Capture the cell that displays the provided text and extract its (X, Y) central coordinate. 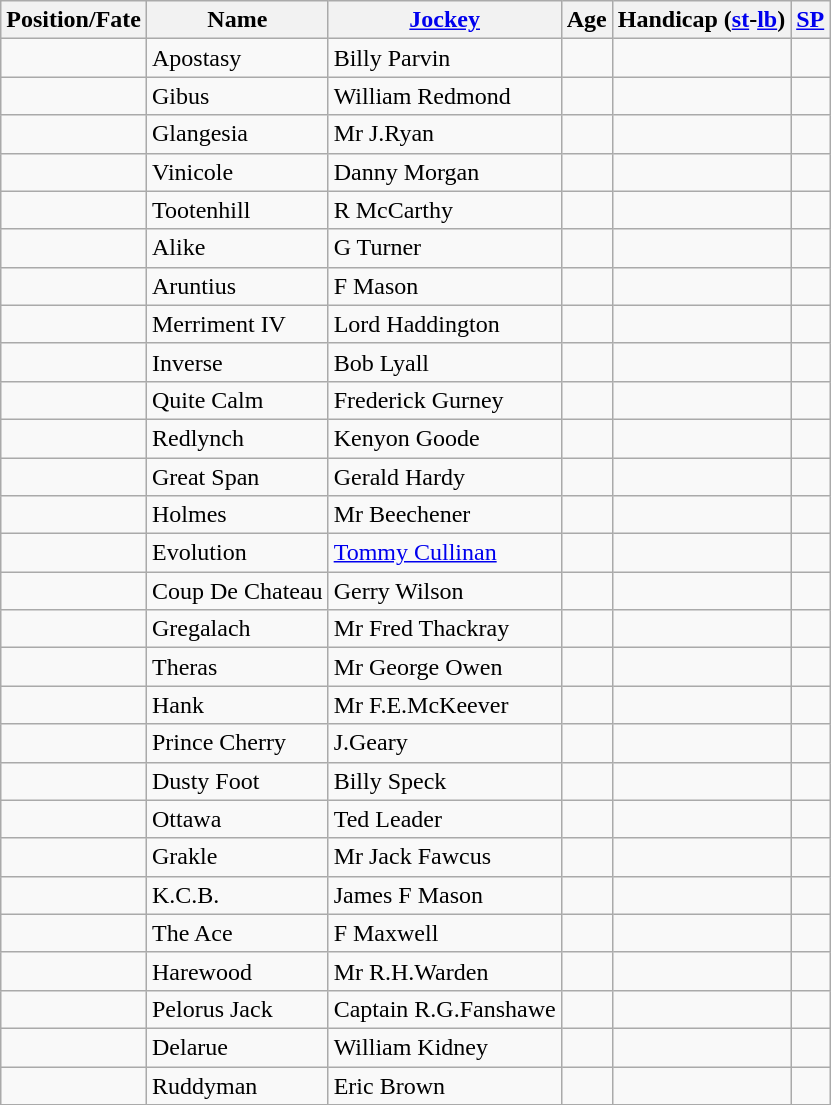
Quite Calm (237, 400)
Gregalach (237, 629)
Merriment IV (237, 324)
Billy Speck (444, 781)
SP (810, 20)
J.Geary (444, 743)
William Kidney (444, 1047)
Mr Beechener (444, 515)
Frederick Gurney (444, 400)
Handicap (st-lb) (701, 20)
Billy Parvin (444, 58)
Lord Haddington (444, 324)
Evolution (237, 553)
Vinicole (237, 172)
Harewood (237, 971)
Glangesia (237, 134)
Mr J.Ryan (444, 134)
Ottawa (237, 819)
Bob Lyall (444, 362)
Pelorus Jack (237, 1009)
Mr Jack Fawcus (444, 857)
Kenyon Goode (444, 438)
William Redmond (444, 96)
Aruntius (237, 286)
Holmes (237, 515)
Great Span (237, 477)
Name (237, 20)
Age (586, 20)
F Mason (444, 286)
Delarue (237, 1047)
F Maxwell (444, 933)
Alike (237, 248)
Tommy Cullinan (444, 553)
Ted Leader (444, 819)
Position/Fate (74, 20)
Captain R.G.Fanshawe (444, 1009)
The Ace (237, 933)
Jockey (444, 20)
Hank (237, 705)
Mr George Owen (444, 667)
K.C.B. (237, 895)
Gibus (237, 96)
Grakle (237, 857)
Inverse (237, 362)
Theras (237, 667)
James F Mason (444, 895)
Prince Cherry (237, 743)
G Turner (444, 248)
Eric Brown (444, 1085)
Coup De Chateau (237, 591)
Gerald Hardy (444, 477)
Dusty Foot (237, 781)
Mr F.E.McKeever (444, 705)
Ruddyman (237, 1085)
Apostasy (237, 58)
Tootenhill (237, 210)
Danny Morgan (444, 172)
R McCarthy (444, 210)
Gerry Wilson (444, 591)
Mr Fred Thackray (444, 629)
Mr R.H.Warden (444, 971)
Redlynch (237, 438)
